Extract the (x, y) coordinate from the center of the cell holding the provided text.  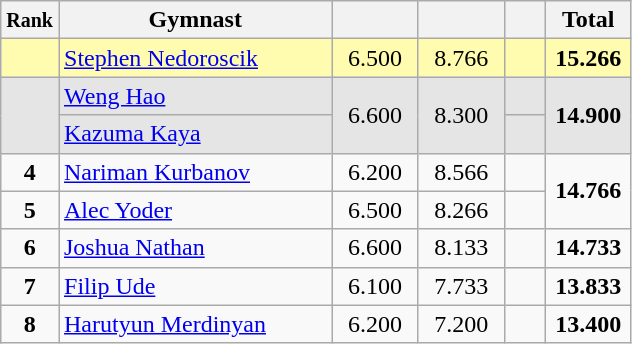
6 (30, 248)
Harutyun Merdinyan (195, 324)
7.200 (461, 324)
15.266 (588, 58)
Joshua Nathan (195, 248)
8.300 (461, 115)
Weng Hao (195, 96)
Nariman Kurbanov (195, 172)
7.733 (461, 286)
13.400 (588, 324)
14.733 (588, 248)
Total (588, 20)
7 (30, 286)
Alec Yoder (195, 210)
Kazuma Kaya (195, 134)
14.900 (588, 115)
Rank (30, 20)
8.133 (461, 248)
13.833 (588, 286)
4 (30, 172)
8.266 (461, 210)
Filip Ude (195, 286)
Stephen Nedoroscik (195, 58)
8.566 (461, 172)
8 (30, 324)
6.100 (375, 286)
8.766 (461, 58)
14.766 (588, 191)
Gymnast (195, 20)
5 (30, 210)
